Search for the cell housing the specified text and yield its [x, y] center coordinate. 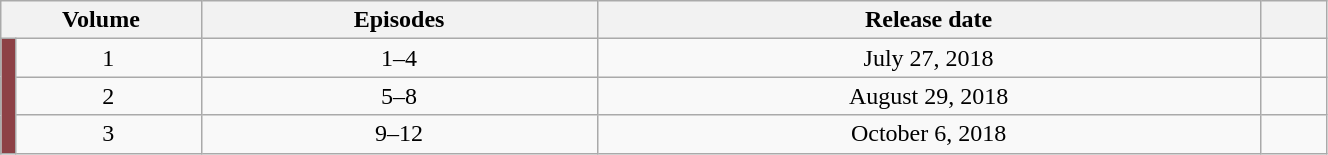
Episodes [399, 20]
3 [108, 134]
1 [108, 58]
Release date [928, 20]
July 27, 2018 [928, 58]
1–4 [399, 58]
Volume [101, 20]
2 [108, 96]
October 6, 2018 [928, 134]
9–12 [399, 134]
August 29, 2018 [928, 96]
5–8 [399, 96]
